Provide the (X, Y) coordinate of the cell's center where the given text is located.  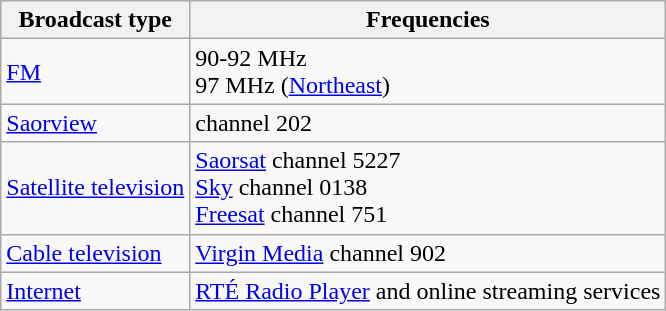
RTÉ Radio Player and online streaming services (428, 291)
Virgin Media channel 902 (428, 253)
Frequencies (428, 20)
90-92 MHz97 MHz (Northeast) (428, 72)
Satellite television (96, 188)
Cable television (96, 253)
FM (96, 72)
channel 202 (428, 123)
Saorsat channel 5227Sky channel 0138Freesat channel 751 (428, 188)
Internet (96, 291)
Saorview (96, 123)
Broadcast type (96, 20)
